Return (x, y) of the center of cell containing provided text 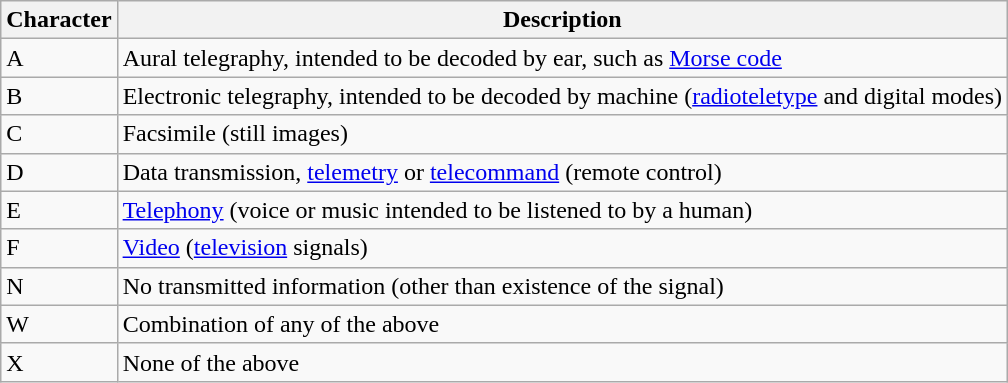
Aural telegraphy, intended to be decoded by ear, such as Morse code (562, 58)
Electronic telegraphy, intended to be decoded by machine (radioteletype and digital modes) (562, 96)
X (59, 362)
No transmitted information (other than existence of the signal) (562, 286)
E (59, 210)
N (59, 286)
Telephony (voice or music intended to be listened to by a human) (562, 210)
C (59, 134)
Data transmission, telemetry or telecommand (remote control) (562, 172)
Character (59, 20)
B (59, 96)
A (59, 58)
Combination of any of the above (562, 324)
Facsimile (still images) (562, 134)
D (59, 172)
F (59, 248)
Video (television signals) (562, 248)
None of the above (562, 362)
W (59, 324)
Description (562, 20)
